Locate the cell with the specified text and output its (x, y) center coordinate. 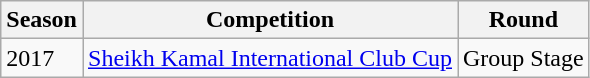
Competition (270, 20)
Sheikh Kamal International Club Cup (270, 58)
Round (524, 20)
Season (42, 20)
2017 (42, 58)
Group Stage (524, 58)
